For the text-containing cell, return its midpoint in [X, Y] coordinate format. 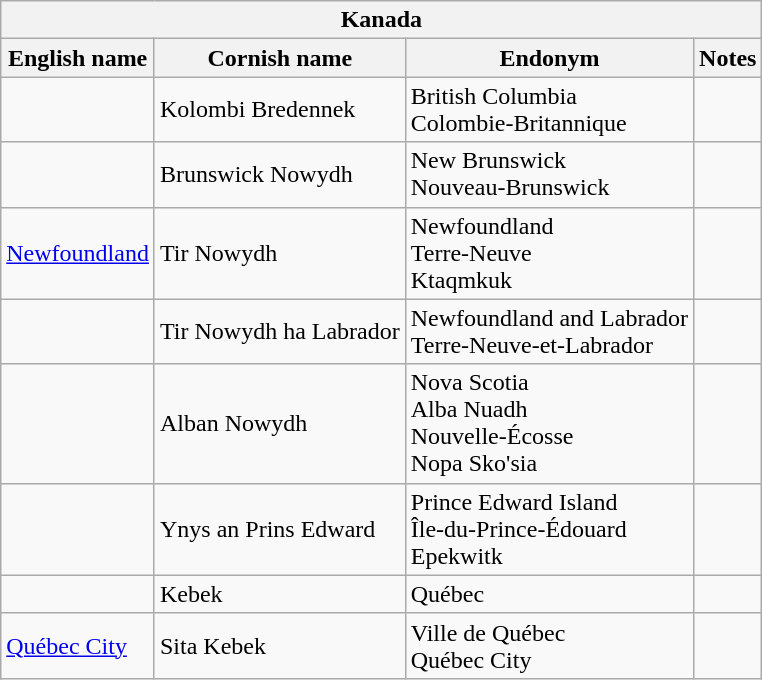
Newfoundland and LabradorTerre-Neuve-et-Labrador [549, 332]
Endonym [549, 58]
English name [78, 58]
Kebek [280, 594]
Kanada [382, 20]
Ville de QuébecQuébec City [549, 646]
Brunswick Nowydh [280, 174]
Québec [549, 594]
NewfoundlandTerre-NeuveKtaqmkuk [549, 253]
Notes [728, 58]
Nova ScotiaAlba NuadhNouvelle-ÉcosseNopa Sko'sia [549, 424]
Cornish name [280, 58]
Kolombi Bredennek [280, 110]
Québec City [78, 646]
New BrunswickNouveau-Brunswick [549, 174]
British ColumbiaColombie-Britannique [549, 110]
Ynys an Prins Edward [280, 529]
Alban Nowydh [280, 424]
Tir Nowydh [280, 253]
Prince Edward IslandÎle-du-Prince-ÉdouardEpekwitk [549, 529]
Newfoundland [78, 253]
Sita Kebek [280, 646]
Tir Nowydh ha Labrador [280, 332]
